Extract the [X, Y] coordinate from the center of the cell holding the provided text.  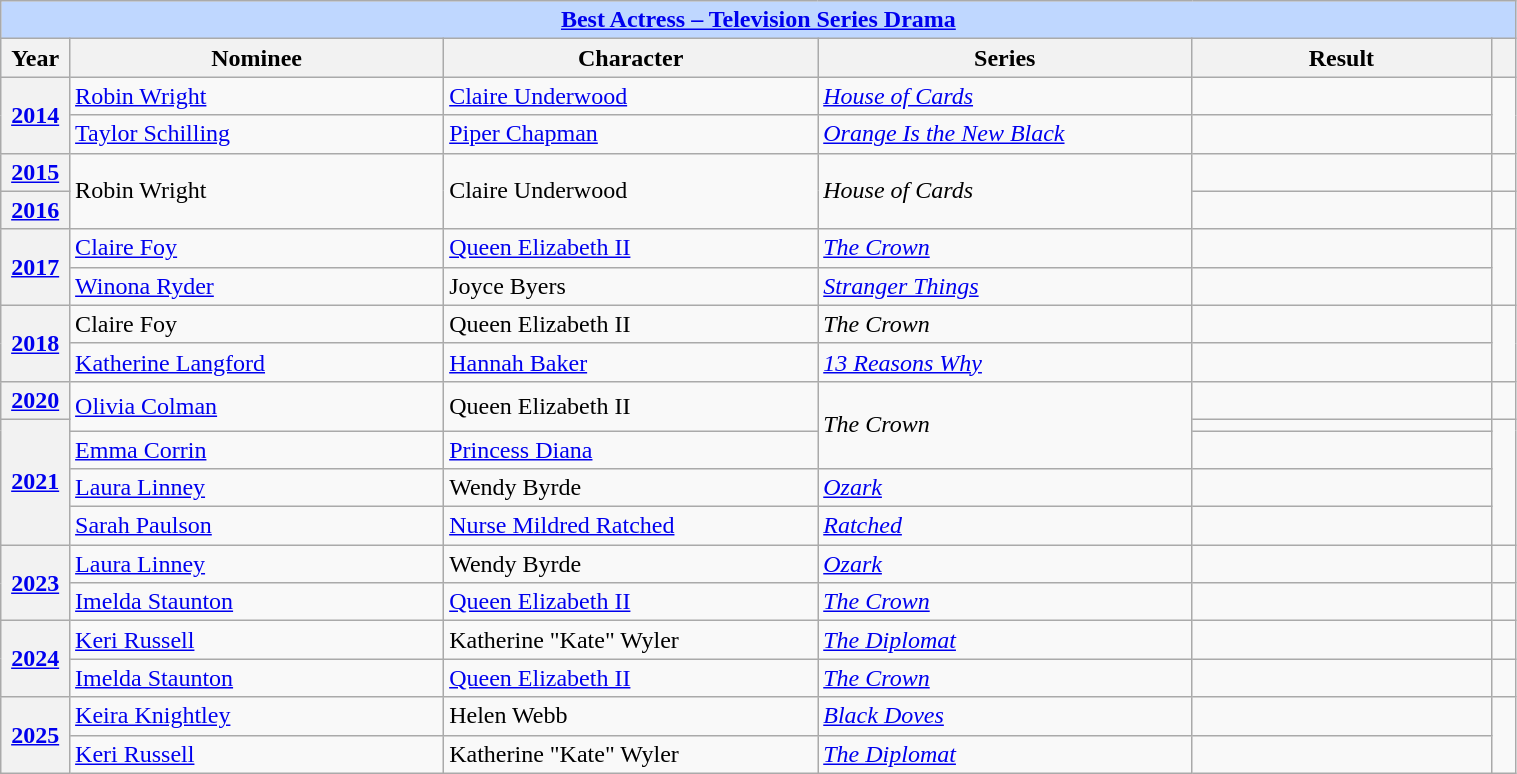
Helen Webb [631, 716]
Series [1005, 58]
2023 [36, 583]
Olivia Colman [257, 406]
Sarah Paulson [257, 526]
Ratched [1005, 526]
2024 [36, 659]
Keira Knightley [257, 716]
Piper Chapman [631, 134]
2016 [36, 210]
2025 [36, 735]
Character [631, 58]
2015 [36, 172]
Black Doves [1005, 716]
Year [36, 58]
Nominee [257, 58]
2020 [36, 400]
Hannah Baker [631, 362]
Winona Ryder [257, 286]
2021 [36, 482]
Joyce Byers [631, 286]
Nurse Mildred Ratched [631, 526]
2017 [36, 267]
2018 [36, 343]
Katherine Langford [257, 362]
Result [1342, 58]
13 Reasons Why [1005, 362]
Taylor Schilling [257, 134]
Best Actress – Television Series Drama [758, 20]
Princess Diana [631, 449]
Stranger Things [1005, 286]
2014 [36, 115]
Orange Is the New Black [1005, 134]
Emma Corrin [257, 449]
